Provide the [x, y] coordinate of the cell's center where the given text is located.  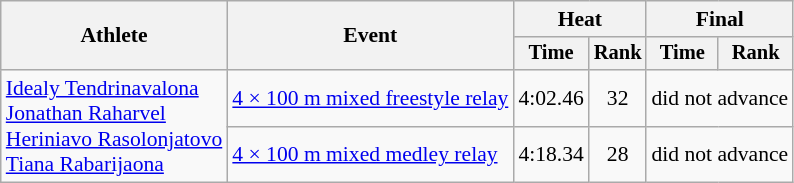
Event [370, 36]
Final [720, 19]
Athlete [114, 36]
Heat [580, 19]
4 × 100 m mixed freestyle relay [370, 98]
4 × 100 m mixed medley relay [370, 155]
4:02.46 [550, 98]
Idealy TendrinavalonaJonathan RaharvelHeriniavo RasolonjatovoTiana Rabarijaona [114, 126]
28 [618, 155]
4:18.34 [550, 155]
32 [618, 98]
